Find where the given text appears and provide that cell's center as (x, y) coordinate. 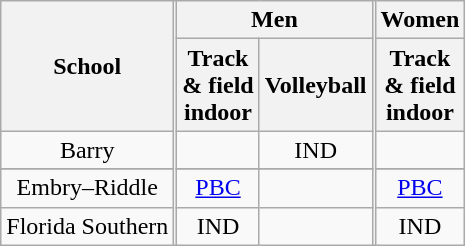
Men (274, 20)
Embry–Riddle (88, 188)
School (88, 66)
Barry (88, 150)
Women (420, 20)
Volleyball (316, 85)
Florida Southern (88, 226)
